Locate the cell with the specified text and output its [x, y] center coordinate. 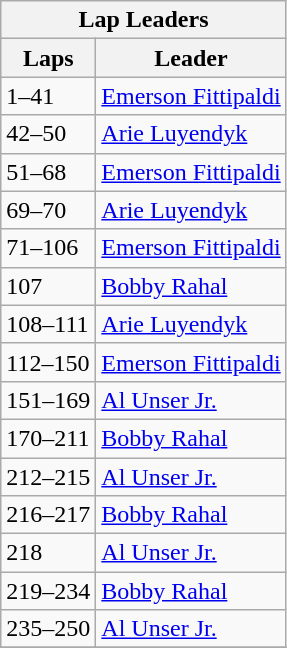
170–211 [48, 438]
107 [48, 286]
Lap Leaders [144, 20]
108–111 [48, 324]
1–41 [48, 96]
Laps [48, 58]
Leader [191, 58]
235–250 [48, 629]
151–169 [48, 400]
218 [48, 553]
112–150 [48, 362]
71–106 [48, 248]
51–68 [48, 172]
212–215 [48, 477]
219–234 [48, 591]
216–217 [48, 515]
69–70 [48, 210]
42–50 [48, 134]
